Pinpoint the cell where the given text exists, returning its (X, Y) midpoint coordinate. 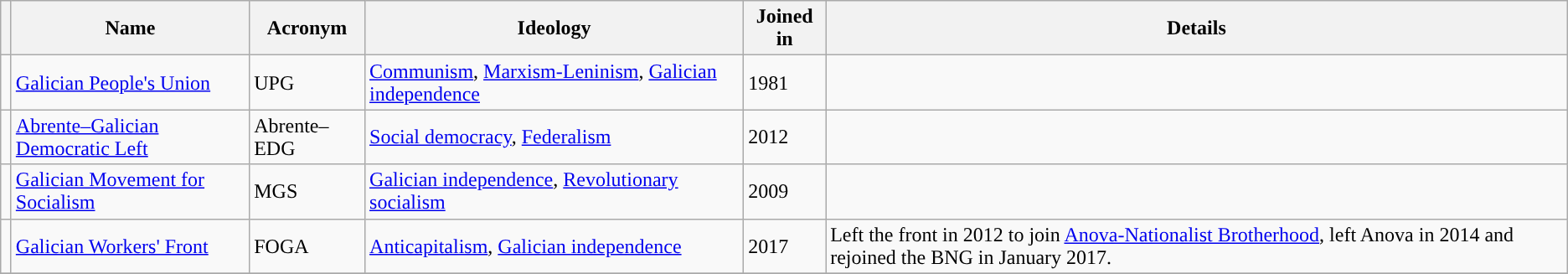
Galician Movement for Socialism (130, 191)
Galician independence, Revolutionary socialism (554, 191)
Abrente–EDG (307, 137)
Social democracy, Federalism (554, 137)
Left the front in 2012 to join Anova-Nationalist Brotherhood, left Anova in 2014 and rejoined the BNG in January 2017. (1197, 246)
Name (130, 28)
FOGA (307, 246)
Ideology (554, 28)
2012 (785, 137)
Details (1197, 28)
2009 (785, 191)
Joined in (785, 28)
UPG (307, 82)
Galician Workers' Front (130, 246)
Abrente–Galician Democratic Left (130, 137)
Communism, Marxism-Leninism, Galician independence (554, 82)
MGS (307, 191)
Galician People's Union (130, 82)
Anticapitalism, Galician independence (554, 246)
2017 (785, 246)
Acronym (307, 28)
1981 (785, 82)
